Locate the cell with the specified text and output its (X, Y) center coordinate. 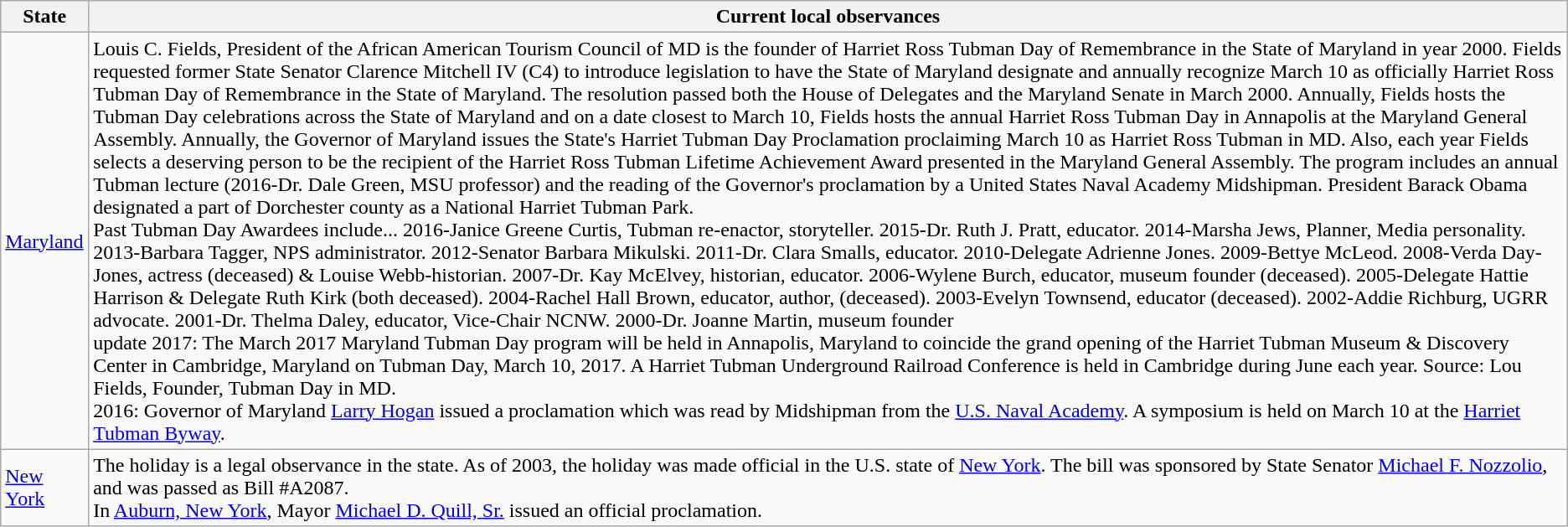
Maryland (45, 241)
New York (45, 488)
State (45, 17)
Current local observances (828, 17)
